Capture the cell that displays the provided text and extract its [x, y] central coordinate. 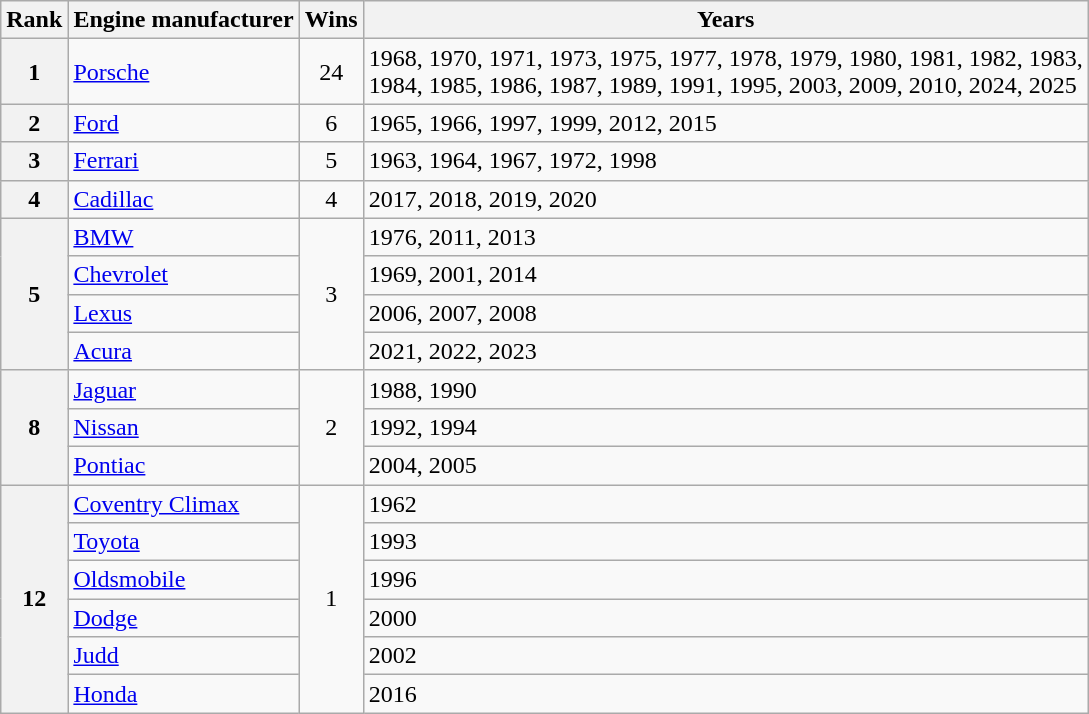
2017, 2018, 2019, 2020 [726, 199]
1993 [726, 542]
2002 [726, 656]
1988, 1990 [726, 389]
Engine manufacturer [184, 20]
1968, 1970, 1971, 1973, 1975, 1977, 1978, 1979, 1980, 1981, 1982, 1983, 1984, 1985, 1986, 1987, 1989, 1991, 1995, 2003, 2009, 2010, 2024, 2025 [726, 72]
1969, 2001, 2014 [726, 275]
BMW [184, 237]
1962 [726, 503]
Chevrolet [184, 275]
2000 [726, 618]
Dodge [184, 618]
2021, 2022, 2023 [726, 351]
Ferrari [184, 161]
1976, 2011, 2013 [726, 237]
Acura [184, 351]
Honda [184, 694]
1996 [726, 580]
6 [331, 123]
1992, 1994 [726, 427]
Toyota [184, 542]
2004, 2005 [726, 465]
24 [331, 72]
Coventry Climax [184, 503]
1965, 1966, 1997, 1999, 2012, 2015 [726, 123]
Years [726, 20]
8 [34, 427]
Pontiac [184, 465]
Rank [34, 20]
Porsche [184, 72]
Oldsmobile [184, 580]
Ford [184, 123]
2006, 2007, 2008 [726, 313]
Jaguar [184, 389]
12 [34, 598]
Wins [331, 20]
2016 [726, 694]
Judd [184, 656]
Nissan [184, 427]
1963, 1964, 1967, 1972, 1998 [726, 161]
Lexus [184, 313]
Cadillac [184, 199]
